Locate the cell with the specified text and output its [x, y] center coordinate. 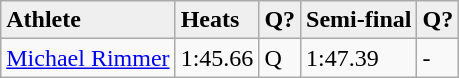
- [438, 58]
1:47.39 [359, 58]
Athlete [88, 20]
1:45.66 [217, 58]
Michael Rimmer [88, 58]
Heats [217, 20]
Q [280, 58]
Semi-final [359, 20]
